Determine the (x, y) coordinate at the center of the cell enclosing the given text.  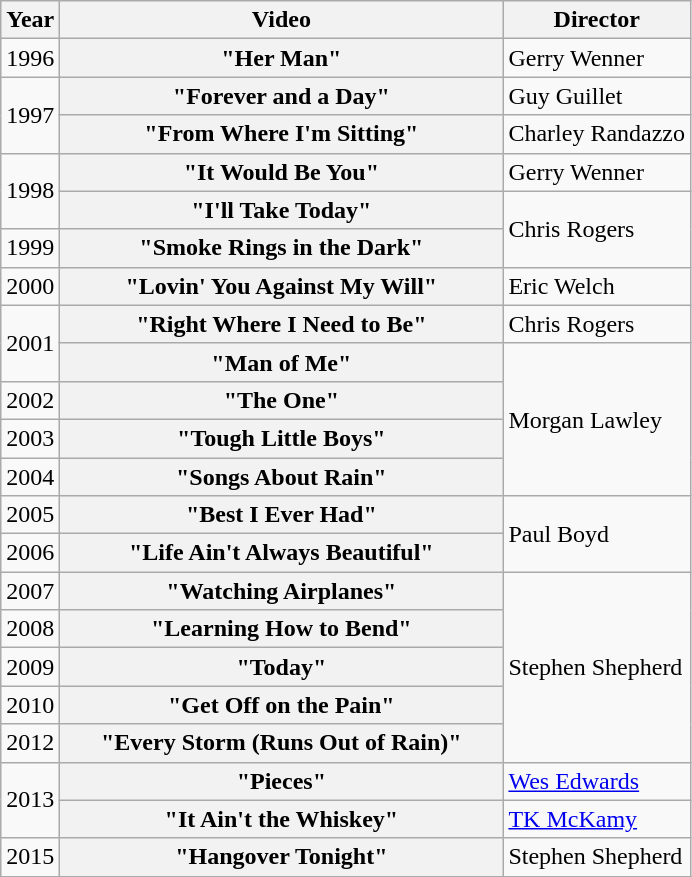
Guy Guillet (597, 96)
"Her Man" (282, 58)
TK McKamy (597, 819)
Year (30, 20)
2001 (30, 343)
2010 (30, 705)
"The One" (282, 400)
"Smoke Rings in the Dark" (282, 248)
"Lovin' You Against My Will" (282, 286)
"Hangover Tonight" (282, 857)
2013 (30, 800)
Paul Boyd (597, 534)
"Man of Me" (282, 362)
2015 (30, 857)
2002 (30, 400)
Wes Edwards (597, 781)
2003 (30, 438)
2006 (30, 553)
"Today" (282, 667)
"Tough Little Boys" (282, 438)
"Life Ain't Always Beautiful" (282, 553)
"Watching Airplanes" (282, 591)
"Get Off on the Pain" (282, 705)
"It Ain't the Whiskey" (282, 819)
2004 (30, 477)
2012 (30, 743)
2005 (30, 515)
Eric Welch (597, 286)
1996 (30, 58)
Video (282, 20)
1999 (30, 248)
Charley Randazzo (597, 134)
2009 (30, 667)
"Pieces" (282, 781)
"Best I Ever Had" (282, 515)
"Songs About Rain" (282, 477)
"Forever and a Day" (282, 96)
1998 (30, 191)
"Learning How to Bend" (282, 629)
"Every Storm (Runs Out of Rain)" (282, 743)
2000 (30, 286)
"Right Where I Need to Be" (282, 324)
"It Would Be You" (282, 172)
2008 (30, 629)
Morgan Lawley (597, 419)
2007 (30, 591)
Director (597, 20)
"I'll Take Today" (282, 210)
"From Where I'm Sitting" (282, 134)
1997 (30, 115)
